Provide the (x, y) coordinate of the cell's center where the given text is located.  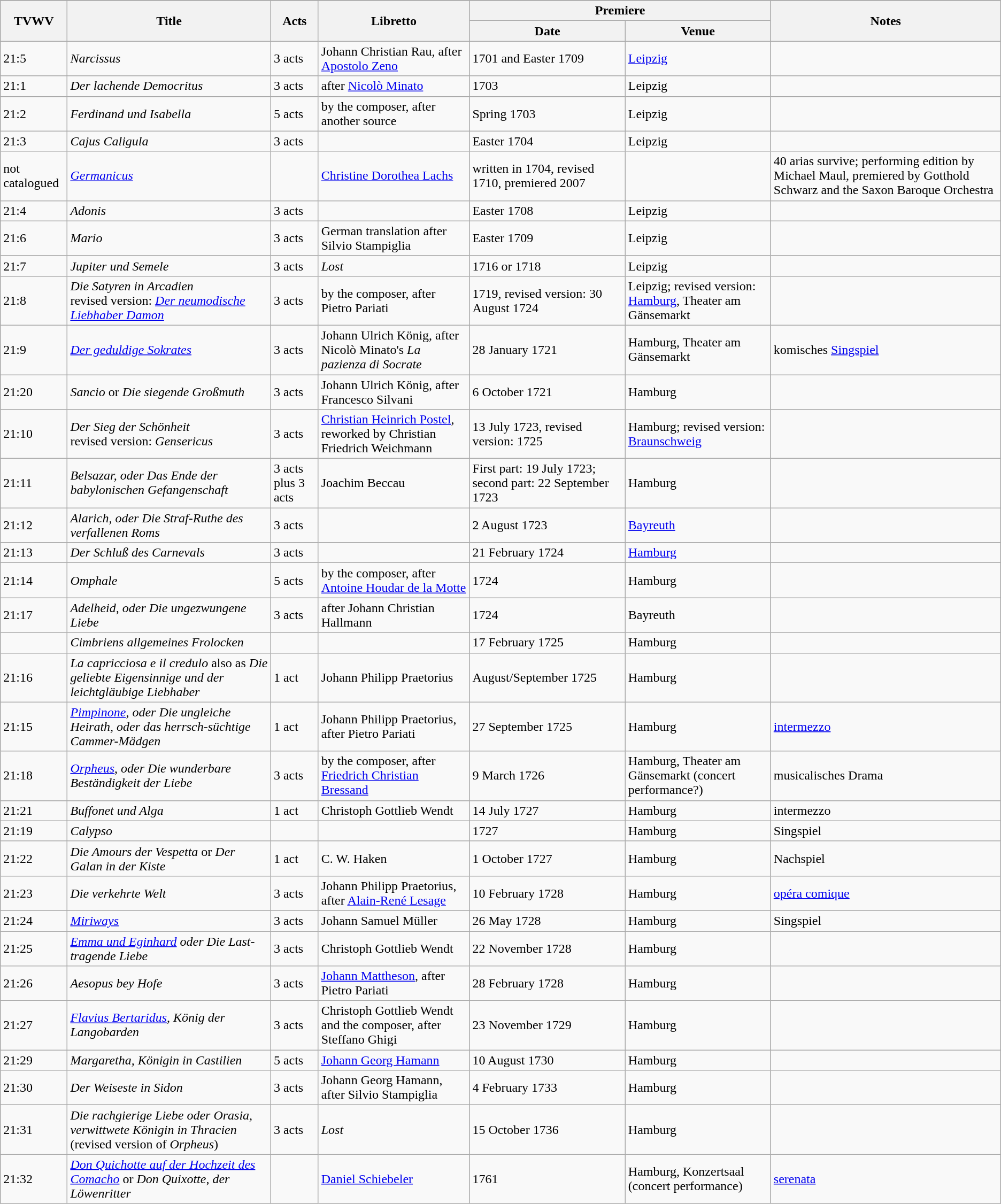
1719, revised version: 30 August 1724 (548, 300)
21:8 (34, 300)
21 February 1724 (548, 553)
Leipzig; revised version: Hamburg, Theater am Gänsemarkt (698, 300)
21:14 (34, 581)
C. W. Haken (394, 859)
21:20 (34, 391)
Date (548, 31)
Johann Georg Hamann, after Silvio Stampiglia (394, 1087)
Johann Ulrich König, after Nicolò Minato's La pazienza di Socrate (394, 350)
3 acts plus 3 acts (294, 483)
Mario (169, 238)
1761 (548, 1179)
Easter 1709 (548, 238)
Don Quichotte auf der Hochzeit des Comacho or Don Quixotte, der Löwenritter (169, 1179)
written in 1704, revised 1710, premiered 2007 (548, 176)
10 February 1728 (548, 893)
28 February 1728 (548, 984)
by the composer, after Friedrich Christian Bressand (394, 776)
21:21 (34, 811)
4 February 1733 (548, 1087)
21:29 (34, 1060)
26 May 1728 (548, 921)
after Johann Christian Hallmann (394, 615)
Johann Ulrich König, after Francesco Silvani (394, 391)
21:10 (34, 434)
21:22 (34, 859)
21:6 (34, 238)
21:15 (34, 727)
21:25 (34, 948)
21:11 (34, 483)
Johann Georg Hamann (394, 1060)
21:23 (34, 893)
Christoph Gottlieb Wendt and the composer, after Steffano Ghigi (394, 1025)
Easter 1708 (548, 211)
1701 and Easter 1709 (548, 59)
21:27 (34, 1025)
21:13 (34, 553)
August/September 1725 (548, 677)
23 November 1729 (548, 1025)
2 August 1723 (548, 525)
27 September 1725 (548, 727)
21:19 (34, 831)
Adelheid, oder Die ungezwungene Liebe (169, 615)
21:7 (34, 266)
1703 (548, 86)
Omphale (169, 581)
1727 (548, 831)
Orpheus, oder Die wunderbare Beständigkeit der Liebe (169, 776)
Der geduldige Sokrates (169, 350)
by the composer, after Antoine Houdar de la Motte (394, 581)
by the composer, after another source (394, 113)
21:16 (34, 677)
Der Sieg der Schönheitrevised version: Gensericus (169, 434)
Christine Dorothea Lachs (394, 176)
21:4 (34, 211)
Die Satyren in Arcadienrevised version: Der neumodische Liebhaber Damon (169, 300)
Notes (885, 21)
Margaretha, Königin in Castilien (169, 1060)
Jupiter und Semele (169, 266)
Calypso (169, 831)
1716 or 1718 (548, 266)
Die Amours der Vespetta or Der Galan in der Kiste (169, 859)
21:31 (34, 1130)
Title (169, 21)
Der Schluß des Carnevals (169, 553)
Sancio or Die siegende Großmuth (169, 391)
Adonis (169, 211)
21:3 (34, 141)
15 October 1736 (548, 1130)
Der lachende Democritus (169, 86)
21:32 (34, 1179)
Buffonet und Alga (169, 811)
serenata (885, 1179)
Narcissus (169, 59)
10 August 1730 (548, 1060)
Nachspiel (885, 859)
21:18 (34, 776)
Der Weiseste in Sidon (169, 1087)
17 February 1725 (548, 643)
Johann Mattheson, after Pietro Pariati (394, 984)
not catalogued (34, 176)
Ferdinand und Isabella (169, 113)
21:26 (34, 984)
40 arias survive; performing edition by Michael Maul, premiered by Gotthold Schwarz and the Saxon Baroque Orchestra (885, 176)
Miriways (169, 921)
musicalisches Drama (885, 776)
28 January 1721 (548, 350)
Johann Philipp Praetorius (394, 677)
Die rachgierige Liebe oder Orasia, verwittwete Königin in Thracien (revised version of Orpheus) (169, 1130)
9 March 1726 (548, 776)
La capricciosa e il credulo also as Die geliebte Eigensinnige und der leichtgläubige Liebhaber (169, 677)
22 November 1728 (548, 948)
Die verkehrte Welt (169, 893)
13 July 1723, revised version: 1725 (548, 434)
Venue (698, 31)
Johann Philipp Praetorius, after Alain-René Lesage (394, 893)
after Nicolò Minato (394, 86)
Hamburg, Konzertsaal (concert performance) (698, 1179)
Hamburg, Theater am Gänsemarkt (concert performance?) (698, 776)
Cajus Caligula (169, 141)
21:1 (34, 86)
Daniel Schiebeler (394, 1179)
1 October 1727 (548, 859)
Emma und Eginhard oder Die Last-tragende Liebe (169, 948)
Easter 1704 (548, 141)
komisches Singspiel (885, 350)
Premiere (620, 11)
Pimpinone, oder Die ungleiche Heirath, oder das herrsch-süchtige Cammer-Mädgen (169, 727)
by the composer, after Pietro Pariati (394, 300)
Belsazar, oder Das Ende der babylonischen Gefangenschaft (169, 483)
Flavius Bertaridus, König der Langobarden (169, 1025)
Johann Philipp Praetorius, after Pietro Pariati (394, 727)
21:5 (34, 59)
Hamburg, Theater am Gänsemarkt (698, 350)
German translation after Silvio Stampiglia (394, 238)
Germanicus (169, 176)
Alarich, oder Die Straf-Ruthe des verfallenen Roms (169, 525)
Libretto (394, 21)
Christian Heinrich Postel, reworked by Christian Friedrich Weichmann (394, 434)
First part: 19 July 1723; second part: 22 September 1723 (548, 483)
opéra comique (885, 893)
Hamburg; revised version: Braunschweig (698, 434)
21:24 (34, 921)
Aesopus bey Hofe (169, 984)
21:12 (34, 525)
21:2 (34, 113)
Joachim Beccau (394, 483)
14 July 1727 (548, 811)
Acts (294, 21)
21:17 (34, 615)
TVWV (34, 21)
6 October 1721 (548, 391)
21:9 (34, 350)
Spring 1703 (548, 113)
Cimbriens allgemeines Frolocken (169, 643)
21:30 (34, 1087)
Johann Christian Rau, after Apostolo Zeno (394, 59)
Johann Samuel Müller (394, 921)
